Extract the [x, y] coordinate from the center of the cell holding the provided text.  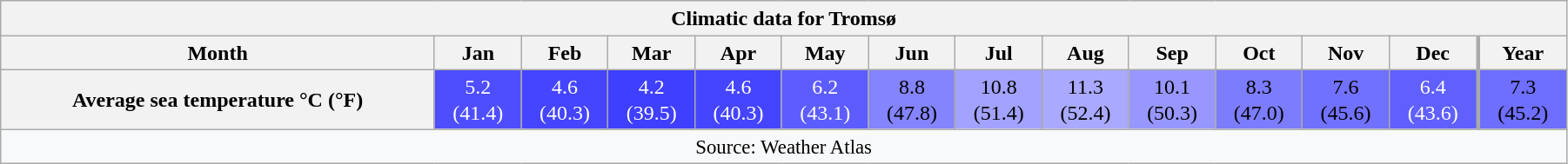
Jun [912, 53]
11.3(52.4) [1086, 99]
Source: Weather Atlas [784, 146]
Jul [999, 53]
Dec [1433, 53]
Sep [1172, 53]
Aug [1086, 53]
Oct [1259, 53]
Jan [478, 53]
5.2(41.4) [478, 99]
10.8(51.4) [999, 99]
Average sea temperature °C (°F) [218, 99]
7.6(45.6) [1346, 99]
Apr [739, 53]
Nov [1346, 53]
Year [1522, 53]
8.8(47.8) [912, 99]
8.3(47.0) [1259, 99]
6.4(43.6) [1433, 99]
Climatic data for Tromsø [784, 18]
May [825, 53]
Mar [652, 53]
6.2(43.1) [825, 99]
7.3(45.2) [1522, 99]
Feb [565, 53]
4.2(39.5) [652, 99]
10.1(50.3) [1172, 99]
Month [218, 53]
